Return [X, Y] of the center of cell containing provided text 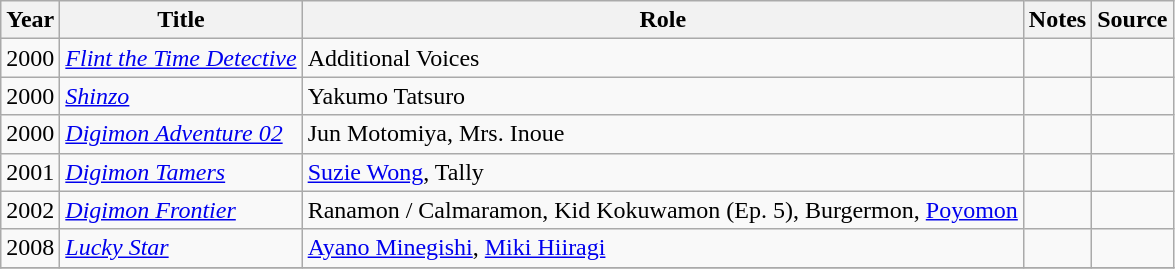
Yakumo Tatsuro [662, 96]
Role [662, 20]
Flint the Time Detective [181, 58]
Shinzo [181, 96]
Ayano Minegishi, Miki Hiiragi [662, 248]
Additional Voices [662, 58]
Digimon Adventure 02 [181, 134]
Title [181, 20]
Year [30, 20]
Digimon Tamers [181, 172]
Suzie Wong, Tally [662, 172]
2001 [30, 172]
Digimon Frontier [181, 210]
Jun Motomiya, Mrs. Inoue [662, 134]
Notes [1057, 20]
Lucky Star [181, 248]
2008 [30, 248]
Source [1132, 20]
Ranamon / Calmaramon, Kid Kokuwamon (Ep. 5), Burgermon, Poyomon [662, 210]
2002 [30, 210]
